Extract the (X, Y) coordinate from the center of the cell holding the provided text.  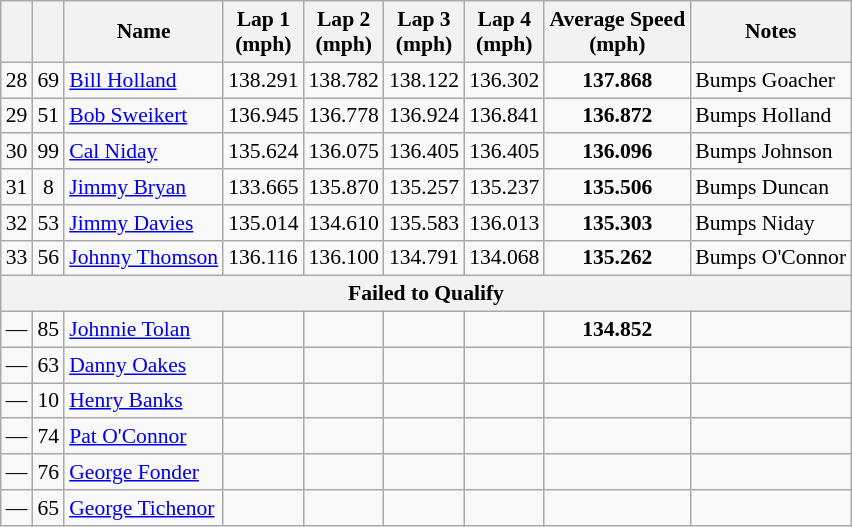
28 (17, 80)
133.665 (263, 187)
30 (17, 152)
136.302 (504, 80)
74 (48, 437)
33 (17, 258)
Bumps Niday (770, 223)
135.262 (617, 258)
136.778 (344, 116)
Bumps Goacher (770, 80)
136.945 (263, 116)
Lap 1(mph) (263, 32)
137.868 (617, 80)
31 (17, 187)
53 (48, 223)
136.075 (344, 152)
Name (144, 32)
Bumps Johnson (770, 152)
135.506 (617, 187)
Bob Sweikert (144, 116)
Notes (770, 32)
136.013 (504, 223)
Failed to Qualify (426, 294)
Lap 3(mph) (424, 32)
134.610 (344, 223)
Bumps Holland (770, 116)
Johnny Thomson (144, 258)
136.872 (617, 116)
56 (48, 258)
85 (48, 330)
32 (17, 223)
136.116 (263, 258)
Bumps O'Connor (770, 258)
29 (17, 116)
136.100 (344, 258)
Lap 4(mph) (504, 32)
135.303 (617, 223)
Jimmy Davies (144, 223)
Johnnie Tolan (144, 330)
135.583 (424, 223)
138.291 (263, 80)
135.624 (263, 152)
135.870 (344, 187)
65 (48, 508)
George Tichenor (144, 508)
134.852 (617, 330)
Bill Holland (144, 80)
138.782 (344, 80)
51 (48, 116)
136.096 (617, 152)
George Fonder (144, 472)
138.122 (424, 80)
Jimmy Bryan (144, 187)
135.237 (504, 187)
Danny Oakes (144, 365)
Lap 2(mph) (344, 32)
136.924 (424, 116)
Average Speed(mph) (617, 32)
69 (48, 80)
99 (48, 152)
Cal Niday (144, 152)
76 (48, 472)
Bumps Duncan (770, 187)
135.014 (263, 223)
8 (48, 187)
135.257 (424, 187)
136.841 (504, 116)
Pat O'Connor (144, 437)
10 (48, 401)
Henry Banks (144, 401)
134.791 (424, 258)
134.068 (504, 258)
63 (48, 365)
